Search for the cell housing the specified text and yield its [X, Y] center coordinate. 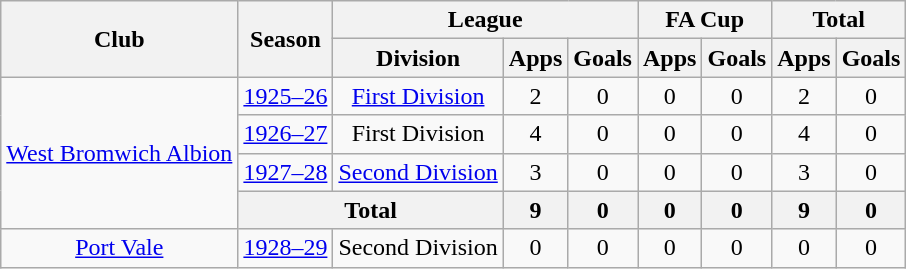
League [486, 20]
Club [120, 39]
1927–28 [286, 172]
West Bromwich Albion [120, 153]
Division [418, 58]
FA Cup [705, 20]
Port Vale [120, 248]
Season [286, 39]
1928–29 [286, 248]
1926–27 [286, 134]
1925–26 [286, 96]
